Detect which cell encompasses the target text, then output its (X, Y) center coordinate. 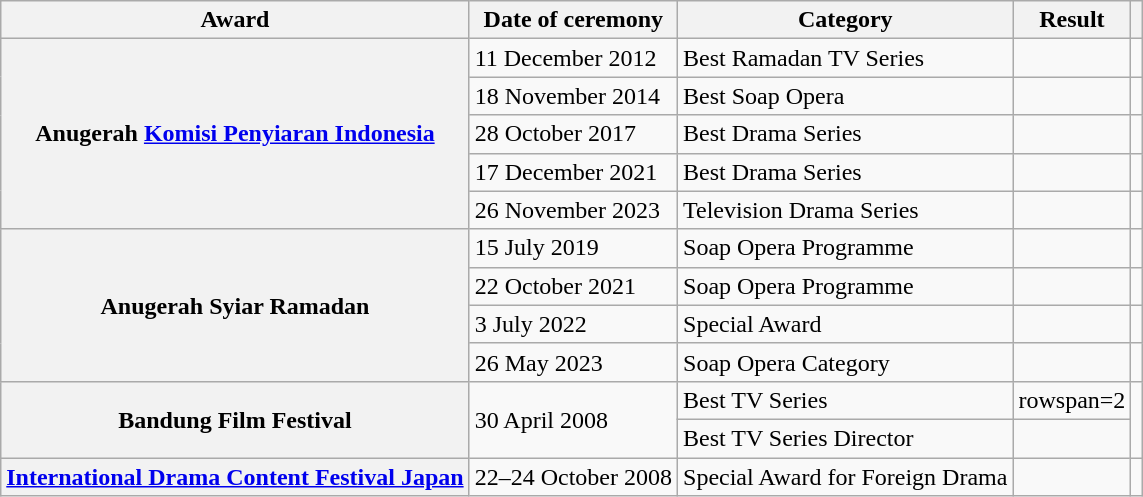
28 October 2017 (573, 134)
Special Award for Foreign Drama (846, 477)
15 July 2019 (573, 248)
30 April 2008 (573, 419)
22–24 October 2008 (573, 477)
Category (846, 20)
22 October 2021 (573, 286)
Date of ceremony (573, 20)
International Drama Content Festival Japan (235, 477)
Special Award (846, 324)
Best TV Series (846, 400)
Result (1072, 20)
rowspan=2 (1072, 400)
Bandung Film Festival (235, 419)
Anugerah Komisi Penyiaran Indonesia (235, 134)
Soap Opera Category (846, 362)
Best Ramadan TV Series (846, 58)
Award (235, 20)
Best Soap Opera (846, 96)
18 November 2014 (573, 96)
26 May 2023 (573, 362)
Television Drama Series (846, 210)
26 November 2023 (573, 210)
17 December 2021 (573, 172)
3 July 2022 (573, 324)
11 December 2012 (573, 58)
Anugerah Syiar Ramadan (235, 305)
Best TV Series Director (846, 438)
